Scan for the cell matching the given text and deliver its [x, y] coordinate at center. 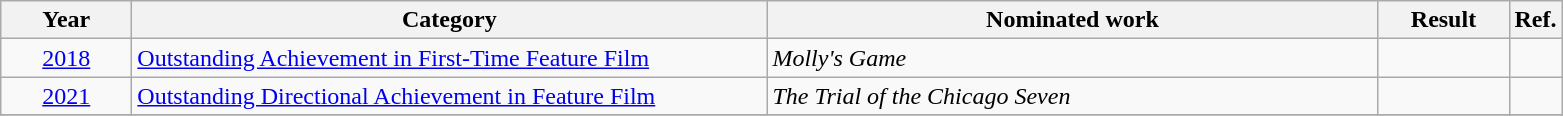
The Trial of the Chicago Seven [1072, 96]
2021 [66, 96]
Outstanding Directional Achievement in Feature Film [450, 96]
Ref. [1536, 20]
Result [1444, 20]
Year [66, 20]
Molly's Game [1072, 58]
Nominated work [1072, 20]
2018 [66, 58]
Category [450, 20]
Outstanding Achievement in First-Time Feature Film [450, 58]
